Provide the [X, Y] coordinate of the cell's center where the given text is located.  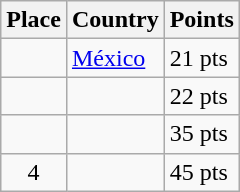
Points [202, 20]
35 pts [202, 134]
Country [115, 20]
22 pts [202, 96]
Place [34, 20]
21 pts [202, 58]
45 pts [202, 172]
México [115, 58]
4 [34, 172]
